Return the (x, y) coordinate for the center point of the cell that contains the specified text.  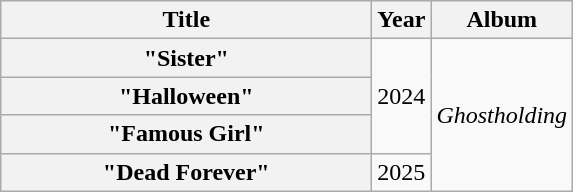
Ghostholding (502, 115)
Album (502, 20)
2024 (402, 96)
"Halloween" (186, 96)
Title (186, 20)
Year (402, 20)
"Famous Girl" (186, 134)
2025 (402, 172)
"Dead Forever" (186, 172)
"Sister" (186, 58)
